Pinpoint the cell where the given text exists, returning its (x, y) midpoint coordinate. 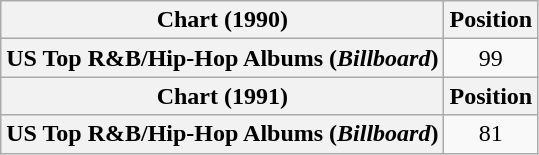
Chart (1991) (222, 96)
Chart (1990) (222, 20)
81 (491, 134)
99 (491, 58)
